Output the (x, y) coordinate of the center of the cell containing the given text.  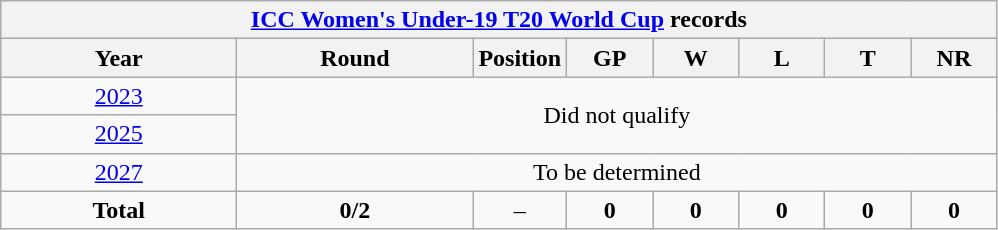
2027 (119, 172)
Total (119, 210)
NR (954, 58)
L (782, 58)
ICC Women's Under-19 T20 World Cup records (499, 20)
To be determined (617, 172)
T (868, 58)
2025 (119, 134)
2023 (119, 96)
W (696, 58)
Round (355, 58)
Year (119, 58)
GP (610, 58)
Did not qualify (617, 115)
Position (520, 58)
– (520, 210)
0/2 (355, 210)
